Pinpoint the cell where the given text exists, returning its [x, y] midpoint coordinate. 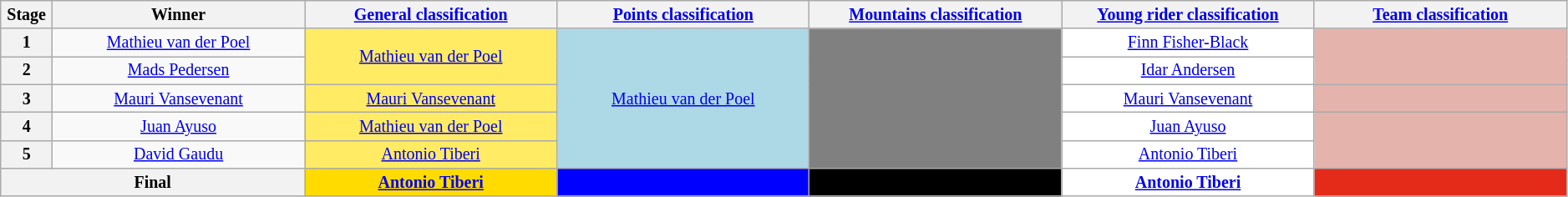
Finn Fisher-Black [1188, 43]
Mountains classification [936, 15]
Team classification [1440, 15]
Mads Pedersen [179, 70]
2 [27, 70]
3 [27, 98]
Young rider classification [1188, 15]
David Gaudu [179, 154]
General classification [431, 15]
Winner [179, 15]
Final [153, 182]
5 [27, 154]
Idar Andersen [1188, 70]
Points classification [683, 15]
1 [27, 43]
4 [27, 127]
Stage [27, 15]
